From the cell containing the given text, extract its center point as [x, y] coordinate. 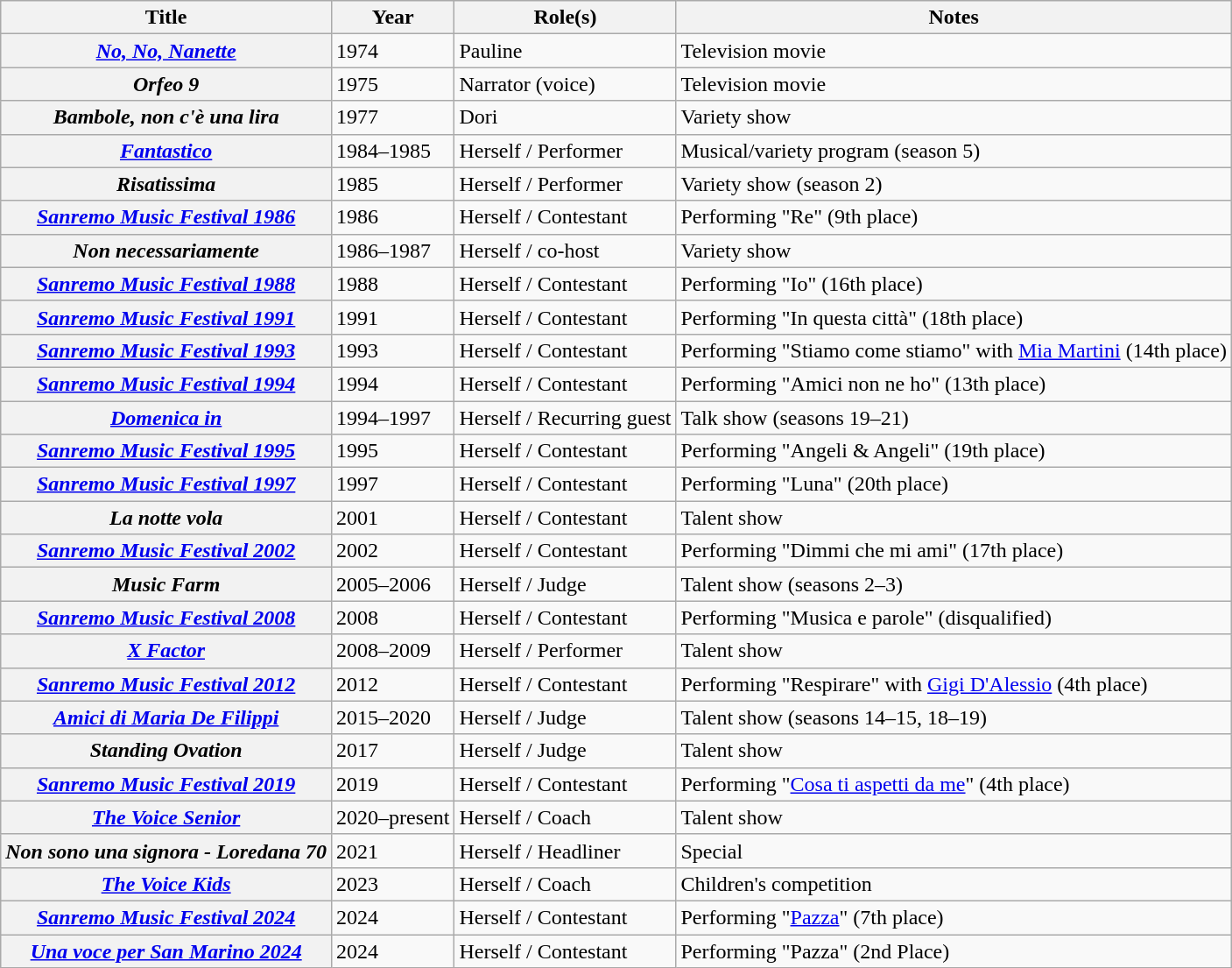
Amici di Maria De Filippi [166, 717]
1994 [393, 384]
Special [954, 851]
Una voce per San Marino 2024 [166, 950]
X Factor [166, 651]
1985 [393, 184]
1988 [393, 284]
1991 [393, 317]
2021 [393, 851]
Non necessariamente [166, 251]
Performing "Io" (16th place) [954, 284]
2008–2009 [393, 651]
Performing "Cosa ti aspetti da me" (4th place) [954, 784]
Performing "Dimmi che mi ami" (17th place) [954, 551]
Performing "Re" (9th place) [954, 217]
Fantastico [166, 151]
Sanremo Music Festival 2002 [166, 551]
Talk show (seasons 19–21) [954, 418]
Performing "Pazza" (7th place) [954, 917]
1997 [393, 484]
Sanremo Music Festival 1994 [166, 384]
Risatissima [166, 184]
Notes [954, 18]
1986–1987 [393, 251]
Sanremo Music Festival 1988 [166, 284]
Standing Ovation [166, 751]
Herself / Headliner [566, 851]
2008 [393, 618]
Non sono una signora - Loredana 70 [166, 851]
Sanremo Music Festival 1993 [166, 350]
Sanremo Music Festival 2024 [166, 917]
1994–1997 [393, 418]
Sanremo Music Festival 1997 [166, 484]
Performing "Amici non ne ho" (13th place) [954, 384]
Narrator (voice) [566, 84]
Children's competition [954, 884]
1977 [393, 117]
Bambole, non c'è una lira [166, 117]
Herself / Recurring guest [566, 418]
2005–2006 [393, 584]
Pauline [566, 51]
No, No, Nanette [166, 51]
Talent show (seasons 14–15, 18–19) [954, 717]
Performing "Angeli & Angeli" (19th place) [954, 451]
2001 [393, 518]
1984–1985 [393, 151]
The Voice Senior [166, 817]
Sanremo Music Festival 1995 [166, 451]
La notte vola [166, 518]
Variety show (season 2) [954, 184]
2017 [393, 751]
1995 [393, 451]
2015–2020 [393, 717]
Sanremo Music Festival 2012 [166, 684]
Musical/variety program (season 5) [954, 151]
1974 [393, 51]
Dori [566, 117]
Performing "Luna" (20th place) [954, 484]
Talent show (seasons 2–3) [954, 584]
The Voice Kids [166, 884]
2012 [393, 684]
1986 [393, 217]
Performing "Stiamo come stiamo" with Mia Martini (14th place) [954, 350]
Herself / co-host [566, 251]
Performing "Pazza" (2nd Place) [954, 950]
Sanremo Music Festival 2008 [166, 618]
Orfeo 9 [166, 84]
2019 [393, 784]
Sanremo Music Festival 2019 [166, 784]
Sanremo Music Festival 1986 [166, 217]
Music Farm [166, 584]
1975 [393, 84]
2020–present [393, 817]
1993 [393, 350]
Domenica in [166, 418]
2002 [393, 551]
2023 [393, 884]
Role(s) [566, 18]
Sanremo Music Festival 1991 [166, 317]
Year [393, 18]
Title [166, 18]
Performing "Musica e parole" (disqualified) [954, 618]
Performing "Respirare" with Gigi D'Alessio (4th place) [954, 684]
Performing "In questa città" (18th place) [954, 317]
